Provide the [x, y] coordinate of the cell's center where the given text is located.  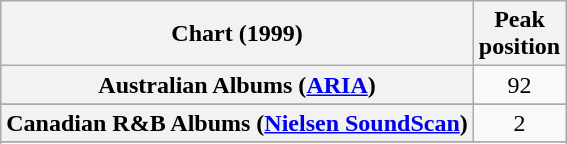
Canadian R&B Albums (Nielsen SoundScan) [238, 123]
Chart (1999) [238, 34]
2 [519, 123]
Peakposition [519, 34]
Australian Albums (ARIA) [238, 85]
92 [519, 85]
